For the text-containing cell, return its midpoint in (x, y) coordinate format. 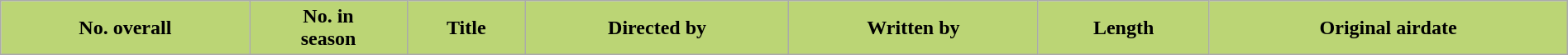
No. overall (126, 28)
Original airdate (1388, 28)
Length (1123, 28)
Title (466, 28)
No. inseason (328, 28)
Directed by (657, 28)
Written by (914, 28)
